Return the (X, Y) coordinate for the center point of the cell that contains the specified text.  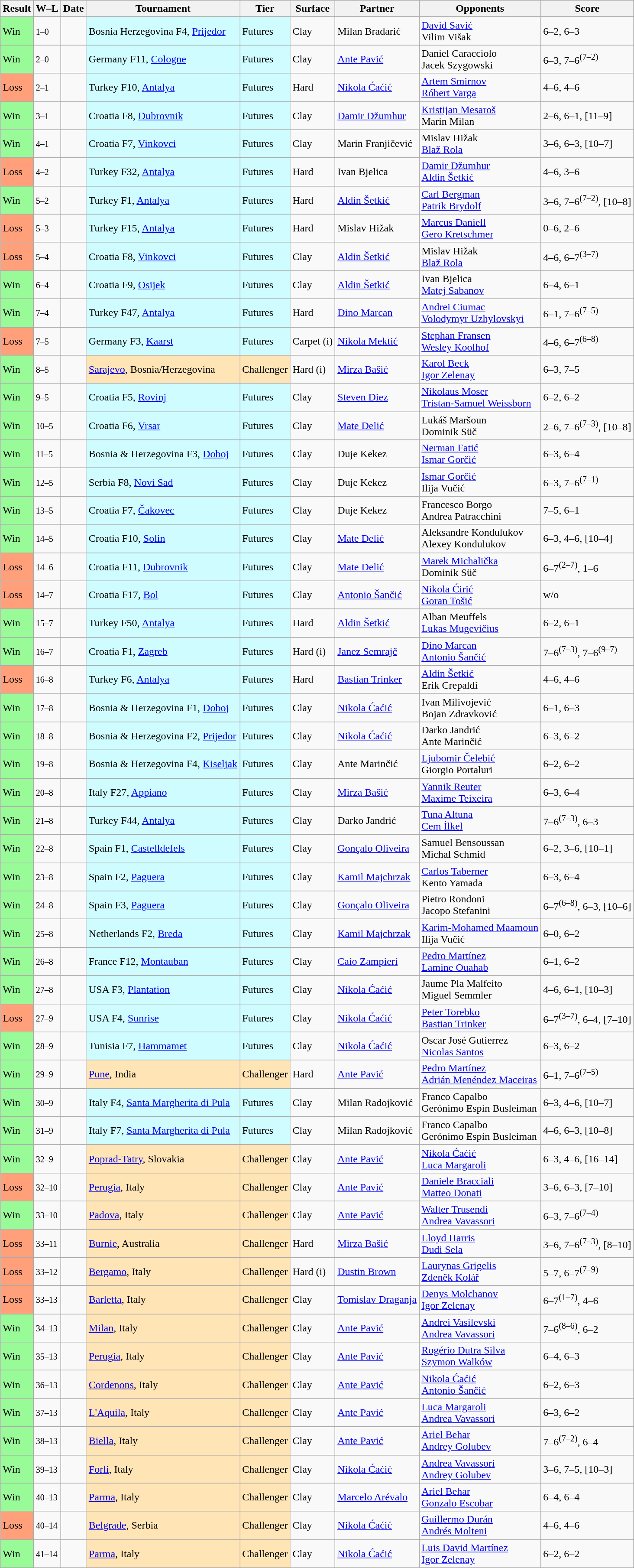
Walter Trusendi Andrea Vavassori (480, 1215)
Croatia F10, Solin (163, 538)
0–6, 2–6 (587, 228)
6–7(2–7), 1–6 (587, 567)
4–6, 3–6 (587, 172)
6–3, 7–6(7–2) (587, 59)
Steven Diez (377, 398)
Pietro Rondoni Jacopo Stefanini (480, 905)
4–2 (47, 172)
Jaume Pla Malfeito Miguel Semmler (480, 990)
Belgrade, Serbia (163, 1526)
14–6 (47, 567)
23–8 (47, 877)
Artem Smirnov Róbert Varga (480, 88)
Croatia F17, Bol (163, 595)
10–5 (47, 426)
Pune, India (163, 1074)
Opponents (480, 9)
7–6(7–3), 6–3 (587, 821)
Germany F3, Kaarst (163, 341)
Turkey F10, Antalya (163, 88)
7–6(7–2), 6–4 (587, 1441)
Daniele Bracciali Matteo Donati (480, 1187)
Marin Franjičević (377, 144)
Turkey F6, Antalya (163, 680)
6–4, 6–1 (587, 284)
France F12, Montauban (163, 961)
2–6, 7–6(7–3), [10–8] (587, 426)
Andrei Ciumac Volodymyr Uzhylovskyi (480, 313)
20–8 (47, 792)
27–8 (47, 990)
5–7, 6–7(7–9) (587, 1272)
4–1 (47, 144)
21–8 (47, 821)
6–4, 6–3 (587, 1357)
Germany F11, Cologne (163, 59)
Carl Bergman Patrik Brydolf (480, 200)
Bosnia & Herzegovina F3, Doboj (163, 454)
34–13 (47, 1328)
USA F3, Plantation (163, 990)
Luis David Martínez Igor Zelenay (480, 1553)
6–3, 7–6(7–1) (587, 482)
Bosnia & Herzegovina F4, Kiseljak (163, 764)
Lukáš Maršoun Dominik Süč (480, 426)
Pedro Martínez Lamine Ouahab (480, 961)
6–3, 4–6, [10–4] (587, 538)
Laurynas Grigelis Zdeněk Kolář (480, 1272)
5–3 (47, 228)
2–0 (47, 59)
6–7(3–7), 6–4, [7–10] (587, 1018)
Turkey F1, Antalya (163, 200)
40–14 (47, 1526)
Turkey F32, Antalya (163, 172)
Sarajevo, Bosnia/Herzegovina (163, 369)
Yannik Reuter Maxime Teixeira (480, 792)
3–6, 7–6(7–3), [8–10] (587, 1243)
Andrei Vasilevski Andrea Vavassori (480, 1328)
Spain F1, Castelldefels (163, 849)
4–6, 6–7(6–8) (587, 341)
Turkey F15, Antalya (163, 228)
Samuel Bensoussan Michal Schmid (480, 849)
5–2 (47, 200)
14–7 (47, 595)
Milan, Italy (163, 1328)
Cordenons, Italy (163, 1384)
30–9 (47, 1103)
7–4 (47, 313)
7–5 (47, 341)
Burnie, Australia (163, 1243)
Serbia F8, Novi Sad (163, 482)
Darko Jandrić Ante Marinčić (480, 736)
Dino Marcan Antonio Šančić (480, 651)
6–7(1–7), 4–6 (587, 1300)
6–3, 7–6(7–4) (587, 1215)
6–3, 4–6, [16–14] (587, 1159)
Marek Michalička Dominik Süč (480, 567)
29–9 (47, 1074)
Bosnia & Herzegovina F2, Prijedor (163, 736)
11–5 (47, 454)
6–0, 6–2 (587, 934)
Croatia F7, Čakovec (163, 511)
6–3, 4–6, [10–7] (587, 1103)
Carpet (i) (313, 341)
Nikola Ćirić Goran Tošić (480, 595)
Italy F7, Santa Margherita di Pula (163, 1130)
3–6, 6–3, [10–7] (587, 144)
Pedro Martínez Adrián Menéndez Maceiras (480, 1074)
Date (74, 9)
6–1, 6–3 (587, 707)
2–1 (47, 88)
Lloyd Harris Dudi Sela (480, 1243)
Darko Jandrić (377, 821)
Dino Marcan (377, 313)
Ivan Milivojević Bojan Zdravković (480, 707)
27–9 (47, 1018)
David Savić Vilim Višak (480, 31)
6–2, 6–1 (587, 623)
6–4, 6–4 (587, 1497)
39–13 (47, 1469)
Alban Meuffels Lukas Mugevičius (480, 623)
Spain F2, Paguera (163, 877)
Tuna Altuna Cem İlkel (480, 821)
1–0 (47, 31)
Aleksandre Kondulukov Alexey Kondulukov (480, 538)
37–13 (47, 1413)
Rogério Dutra Silva Szymon Walków (480, 1357)
19–8 (47, 764)
W–L (47, 9)
33–13 (47, 1300)
Italy F4, Santa Margherita di Pula (163, 1103)
L'Aquila, Italy (163, 1413)
Francesco Borgo Andrea Patracchini (480, 511)
Padova, Italy (163, 1215)
USA F4, Sunrise (163, 1018)
8–5 (47, 369)
Damir Džumhur (377, 115)
Antonio Šančić (377, 595)
Tunisia F7, Hammamet (163, 1046)
Oscar José Gutierrez Nicolas Santos (480, 1046)
Ariel Behar Andrey Golubev (480, 1441)
Biella, Italy (163, 1441)
Bosnia Herzegovina F4, Prijedor (163, 31)
Barletta, Italy (163, 1300)
40–13 (47, 1497)
6–3, 7–5 (587, 369)
Nerman Fatić Ismar Gorčić (480, 454)
Andrea Vavassori Andrey Golubev (480, 1469)
Bosnia & Herzegovina F1, Doboj (163, 707)
Peter Torebko Bastian Trinker (480, 1018)
Tournament (163, 9)
36–13 (47, 1384)
18–8 (47, 736)
22–8 (47, 849)
Dustin Brown (377, 1272)
Italy F27, Appiano (163, 792)
6–1, 6–2 (587, 961)
17–8 (47, 707)
Nikola Mektić (377, 341)
Aldin Šetkić Erik Crepaldi (480, 680)
26–8 (47, 961)
Tier (265, 9)
Score (587, 9)
Turkey F44, Antalya (163, 821)
33–11 (47, 1243)
32–9 (47, 1159)
Karol Beck Igor Zelenay (480, 369)
33–10 (47, 1215)
Spain F3, Paguera (163, 905)
Croatia F8, Dubrovnik (163, 115)
Luca Margaroli Andrea Vavassori (480, 1413)
Marcelo Arévalo (377, 1497)
Croatia F11, Dubrovnik (163, 567)
5–4 (47, 257)
7–6(8–6), 6–2 (587, 1328)
Croatia F7, Vinkovci (163, 144)
Mislav Hižak (377, 228)
Croatia F6, Vrsar (163, 426)
Ariel Behar Gonzalo Escobar (480, 1497)
Partner (377, 9)
Netherlands F2, Breda (163, 934)
4–6, 6–1, [10–3] (587, 990)
33–12 (47, 1272)
Daniel Caracciolo Jacek Szygowski (480, 59)
4–6, 6–7(3–7) (587, 257)
16–7 (47, 651)
Carlos Taberner Kento Yamada (480, 877)
Damir Džumhur Aldin Šetkić (480, 172)
Surface (313, 9)
3–6, 7–5, [10–3] (587, 1469)
Croatia F8, Vinkovci (163, 257)
Croatia F9, Osijek (163, 284)
25–8 (47, 934)
14–5 (47, 538)
Marcus Daniell Gero Kretschmer (480, 228)
Janez Semrajč (377, 651)
Karim-Mohamed Maamoun Ilija Vučić (480, 934)
Nikolaus Moser Tristan-Samuel Weissborn (480, 398)
Tomislav Draganja (377, 1300)
Bastian Trinker (377, 680)
15–7 (47, 623)
13–5 (47, 511)
Croatia F5, Rovinj (163, 398)
6–4 (47, 284)
Ivan Bjelica (377, 172)
Turkey F47, Antalya (163, 313)
Nikola Ćaćić Antonio Šančić (480, 1384)
Nikola Ćaćić Luca Margaroli (480, 1159)
32–10 (47, 1187)
3–6, 6–3, [7–10] (587, 1187)
Bergamo, Italy (163, 1272)
Croatia F1, Zagreb (163, 651)
4–6, 6–3, [10–8] (587, 1130)
Kristijan Mesaroš Marin Milan (480, 115)
Ljubomir Čelebić Giorgio Portaluri (480, 764)
12–5 (47, 482)
Forli, Italy (163, 1469)
Ante Marinčić (377, 764)
Poprad-Tatry, Slovakia (163, 1159)
Caio Zampieri (377, 961)
6–2, 3–6, [10–1] (587, 849)
28–9 (47, 1046)
24–8 (47, 905)
Denys Molchanov Igor Zelenay (480, 1300)
3–6, 7–6(7–2), [10–8] (587, 200)
Ismar Gorčić Ilija Vučić (480, 482)
w/o (587, 595)
9–5 (47, 398)
3–1 (47, 115)
Result (17, 9)
7–5, 6–1 (587, 511)
6–7(6–8), 6–3, [10–6] (587, 905)
16–8 (47, 680)
2–6, 6–1, [11–9] (587, 115)
Ivan Bjelica Matej Sabanov (480, 284)
Turkey F50, Antalya (163, 623)
Guillermo Durán Andrés Molteni (480, 1526)
38–13 (47, 1441)
41–14 (47, 1553)
7–6(7–3), 7–6(9–7) (587, 651)
35–13 (47, 1357)
Stephan Fransen Wesley Koolhof (480, 341)
31–9 (47, 1130)
Milan Bradarić (377, 31)
